Search for the cell housing the specified text and yield its [x, y] center coordinate. 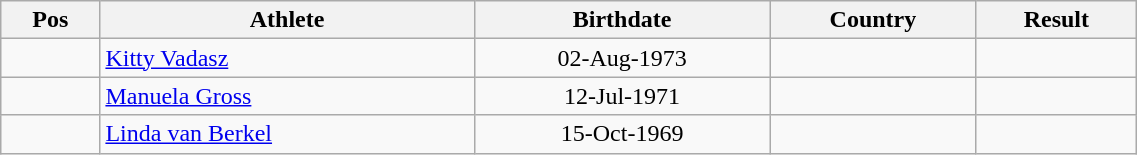
Linda van Berkel [287, 134]
Athlete [287, 20]
12-Jul-1971 [622, 96]
Birthdate [622, 20]
Country [873, 20]
Manuela Gross [287, 96]
15-Oct-1969 [622, 134]
Pos [50, 20]
02-Aug-1973 [622, 58]
Result [1056, 20]
Kitty Vadasz [287, 58]
